Provide the [x, y] coordinate of the cell's center where the given text is located.  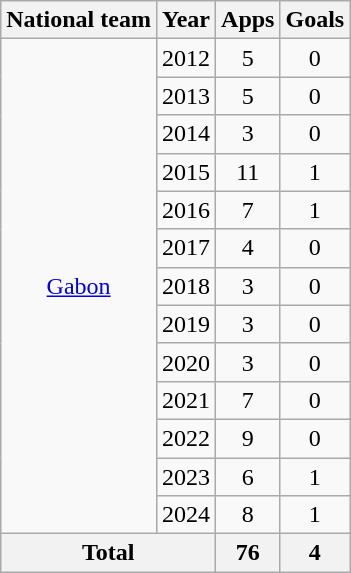
2018 [186, 286]
2016 [186, 210]
2012 [186, 58]
National team [79, 20]
11 [248, 172]
Year [186, 20]
Total [108, 553]
6 [248, 477]
Apps [248, 20]
2013 [186, 96]
2015 [186, 172]
9 [248, 438]
76 [248, 553]
2014 [186, 134]
2021 [186, 400]
2020 [186, 362]
Goals [315, 20]
2023 [186, 477]
Gabon [79, 286]
2019 [186, 324]
2022 [186, 438]
8 [248, 515]
2017 [186, 248]
2024 [186, 515]
